Output the [X, Y] coordinate of the center of the cell containing the given text.  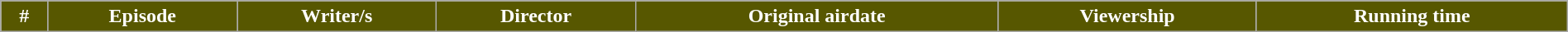
Writer/s [337, 16]
Episode [142, 16]
Running time [1412, 16]
# [25, 16]
Original airdate [816, 16]
Viewership [1127, 16]
Director [536, 16]
